Output the (X, Y) coordinate of the center of the cell containing the given text.  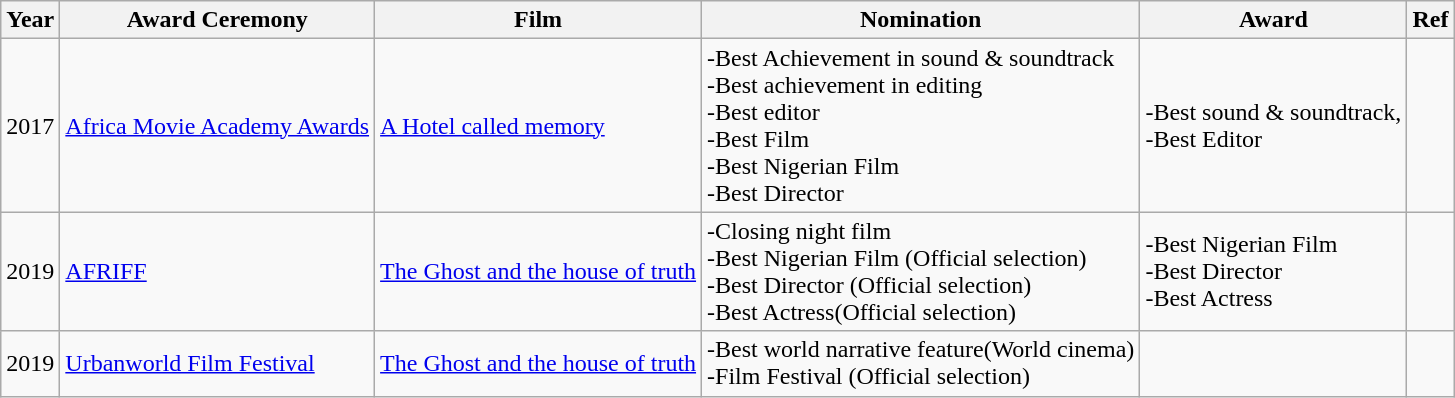
Nomination (921, 20)
2017 (30, 126)
Ref (1430, 20)
-Closing night film-Best Nigerian Film (Official selection)-Best Director (Official selection)-Best Actress(Official selection) (921, 272)
A Hotel called memory (538, 126)
Film (538, 20)
-Best world narrative feature(World cinema)-Film Festival (Official selection) (921, 364)
-Best Achievement in sound & soundtrack-Best achievement in editing-Best editor-Best Film-Best Nigerian Film-Best Director (921, 126)
-Best Nigerian Film-Best Director-Best Actress (1274, 272)
Year (30, 20)
Urbanworld Film Festival (218, 364)
Award Ceremony (218, 20)
Award (1274, 20)
AFRIFF (218, 272)
-Best sound & soundtrack,-Best Editor (1274, 126)
Africa Movie Academy Awards (218, 126)
